Determine the (X, Y) coordinate at the center of the cell enclosing the given text.  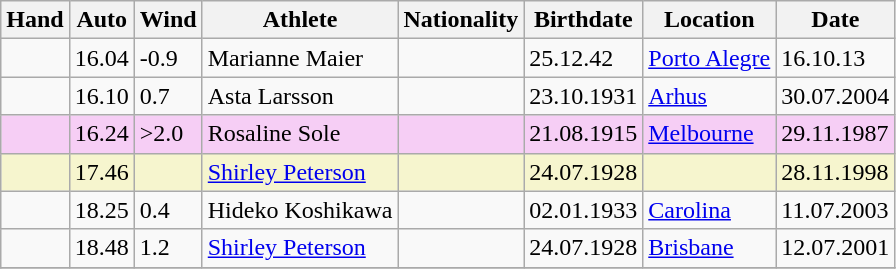
0.4 (168, 210)
18.48 (102, 248)
Date (836, 20)
18.25 (102, 210)
Porto Alegre (710, 58)
1.2 (168, 248)
17.46 (102, 172)
Hand (35, 20)
Hideko Koshikawa (300, 210)
>2.0 (168, 134)
16.24 (102, 134)
Rosaline Sole (300, 134)
Melbourne (710, 134)
Nationality (461, 20)
11.07.2003 (836, 210)
0.7 (168, 96)
Asta Larsson (300, 96)
Marianne Maier (300, 58)
30.07.2004 (836, 96)
-0.9 (168, 58)
Location (710, 20)
12.07.2001 (836, 248)
28.11.1998 (836, 172)
23.10.1931 (584, 96)
Wind (168, 20)
29.11.1987 (836, 134)
Birthdate (584, 20)
Carolina (710, 210)
16.10.13 (836, 58)
02.01.1933 (584, 210)
Arhus (710, 96)
16.10 (102, 96)
Auto (102, 20)
Athlete (300, 20)
21.08.1915 (584, 134)
25.12.42 (584, 58)
16.04 (102, 58)
Brisbane (710, 248)
